Extract the (x, y) coordinate from the center of the cell holding the provided text.  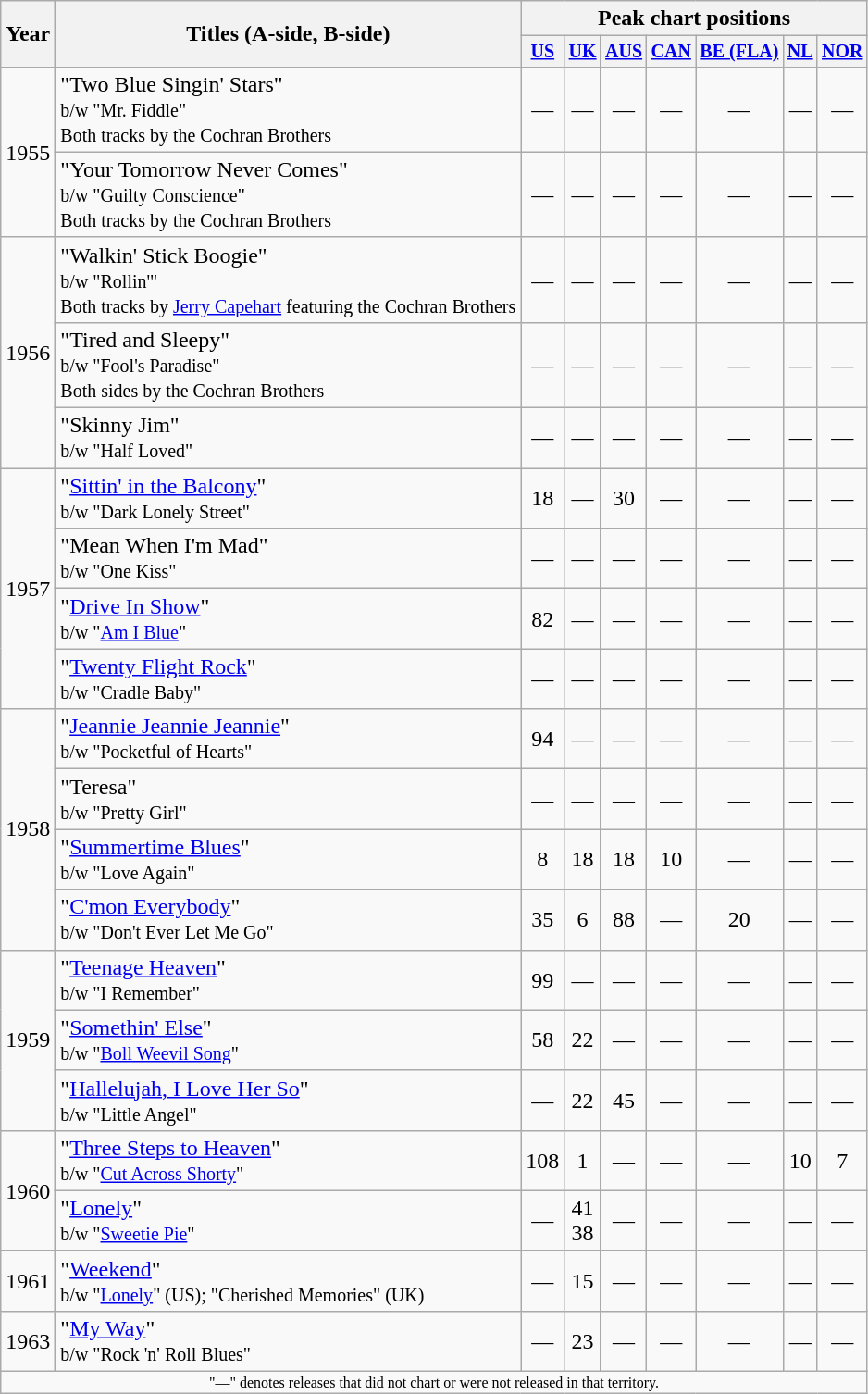
7 (842, 1161)
"Summertime Blues"b/w "Love Again" (289, 859)
88 (624, 920)
Titles (A-side, B-side) (289, 34)
"Two Blue Singin' Stars"b/w "Mr. Fiddle"Both tracks by the Cochran Brothers (289, 109)
1963 (28, 1340)
1 (583, 1161)
8 (542, 859)
99 (542, 979)
1956 (28, 352)
"Walkin' Stick Boogie"b/w "Rollin'"Both tracks by Jerry Capehart featuring the Cochran Brothers (289, 280)
4138 (583, 1220)
"Your Tomorrow Never Comes"b/w "Guilty Conscience"Both tracks by the Cochran Brothers (289, 194)
1957 (28, 589)
108 (542, 1161)
"C'mon Everybody"b/w "Don't Ever Let Me Go" (289, 920)
"Teenage Heaven"b/w "I Remember" (289, 979)
20 (739, 920)
30 (624, 498)
58 (542, 1040)
"Somethin' Else"b/w "Boll Weevil Song" (289, 1040)
"—" denotes releases that did not chart or were not released in that territory. (434, 1383)
"Lonely"b/w "Sweetie Pie" (289, 1220)
1955 (28, 152)
35 (542, 920)
Year (28, 34)
"Drive In Show"b/w "Am I Blue" (289, 618)
82 (542, 618)
1959 (28, 1040)
"Three Steps to Heaven"b/w "Cut Across Shorty" (289, 1161)
"My Way"b/w "Rock 'n' Roll Blues" (289, 1340)
"Hallelujah, I Love Her So"b/w "Little Angel" (289, 1100)
"Teresa"b/w "Pretty Girl" (289, 800)
6 (583, 920)
CAN (672, 52)
1961 (28, 1281)
23 (583, 1340)
"Sittin' in the Balcony"b/w "Dark Lonely Street" (289, 498)
1960 (28, 1190)
BE (FLA) (739, 52)
AUS (624, 52)
"Weekend"b/w "Lonely" (US); "Cherished Memories" (UK) (289, 1281)
NL (800, 52)
Peak chart positions (694, 19)
1958 (28, 829)
"Skinny Jim"b/w "Half Loved" (289, 439)
"Twenty Flight Rock"b/w "Cradle Baby" (289, 679)
"Mean When I'm Mad"b/w "One Kiss" (289, 559)
US (542, 52)
UK (583, 52)
94 (542, 739)
NOR (842, 52)
15 (583, 1281)
"Jeannie Jeannie Jeannie"b/w "Pocketful of Hearts" (289, 739)
"Tired and Sleepy"b/w "Fool's Paradise"Both sides by the Cochran Brothers (289, 365)
45 (624, 1100)
